Determine the (X, Y) coordinate at the center of the cell enclosing the given text.  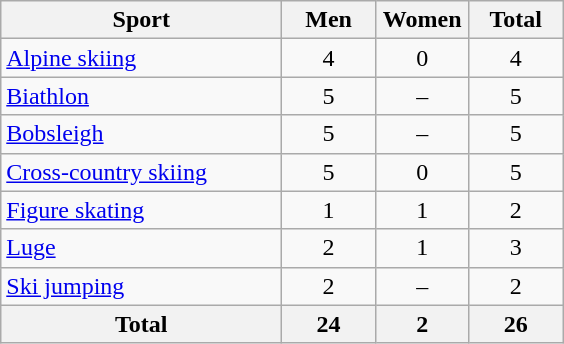
Men (329, 20)
3 (516, 248)
26 (516, 324)
Figure skating (142, 210)
Luge (142, 248)
Bobsleigh (142, 134)
Ski jumping (142, 286)
Biathlon (142, 96)
Women (422, 20)
Cross-country skiing (142, 172)
24 (329, 324)
Alpine skiing (142, 58)
Sport (142, 20)
